Capture the cell that displays the provided text and extract its (X, Y) central coordinate. 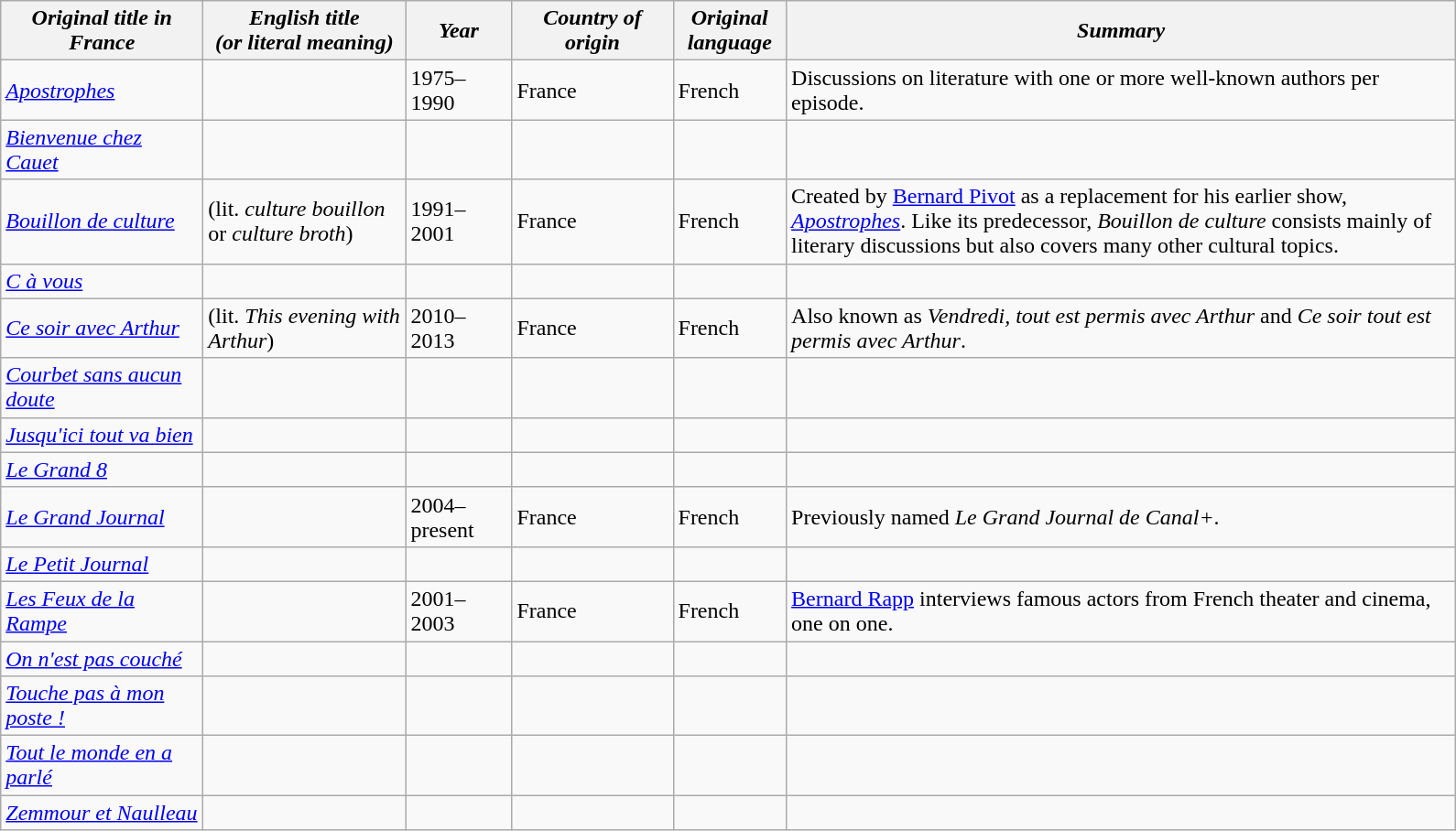
English title(or literal meaning) (304, 31)
Original language (730, 31)
2010–2013 (459, 328)
Bouillon de culture (103, 221)
Le Grand Journal (103, 516)
1991–2001 (459, 221)
Le Petit Journal (103, 564)
1975–1990 (459, 90)
Bienvenue chez Cauet (103, 150)
Previously named Le Grand Journal de Canal+. (1121, 516)
C à vous (103, 281)
2001–2003 (459, 611)
Country of origin (592, 31)
Les Feux de la Rampe (103, 611)
(lit. culture bouillon or culture broth) (304, 221)
(lit. This evening with Arthur) (304, 328)
Le Grand 8 (103, 469)
Also known as Vendredi, tout est permis avec Arthur and Ce soir tout est permis avec Arthur. (1121, 328)
Apostrophes (103, 90)
Zemmour et Naulleau (103, 813)
Original title in France (103, 31)
Touche pas à mon poste ! (103, 707)
Tout le monde en a parlé (103, 765)
Ce soir avec Arthur (103, 328)
Courbet sans aucun doute (103, 388)
2004–present (459, 516)
Jusqu'ici tout va bien (103, 435)
Discussions on literature with one or more well-known authors per episode. (1121, 90)
Summary (1121, 31)
Bernard Rapp interviews famous actors from French theater and cinema, one on one. (1121, 611)
Year (459, 31)
On n'est pas couché (103, 658)
